From the cell containing the given text, extract its center point as [x, y] coordinate. 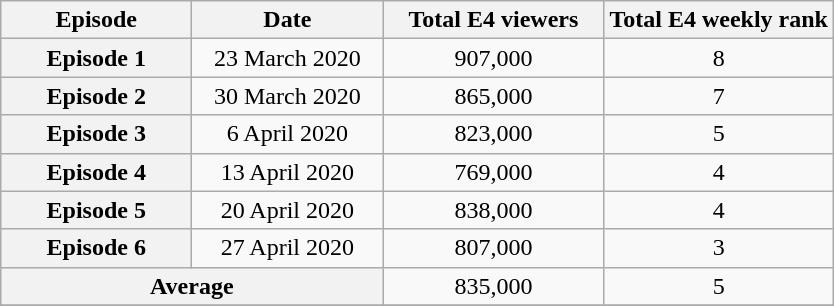
835,000 [494, 286]
30 March 2020 [288, 96]
7 [719, 96]
Episode 3 [96, 134]
27 April 2020 [288, 248]
23 March 2020 [288, 58]
8 [719, 58]
865,000 [494, 96]
Episode 4 [96, 172]
823,000 [494, 134]
807,000 [494, 248]
Episode 6 [96, 248]
20 April 2020 [288, 210]
Total E4 weekly rank [719, 20]
769,000 [494, 172]
6 April 2020 [288, 134]
Average [192, 286]
Total E4 viewers [494, 20]
13 April 2020 [288, 172]
Date [288, 20]
838,000 [494, 210]
Episode 1 [96, 58]
3 [719, 248]
Episode 5 [96, 210]
Episode 2 [96, 96]
Episode [96, 20]
907,000 [494, 58]
